Detect which cell encompasses the target text, then output its (x, y) center coordinate. 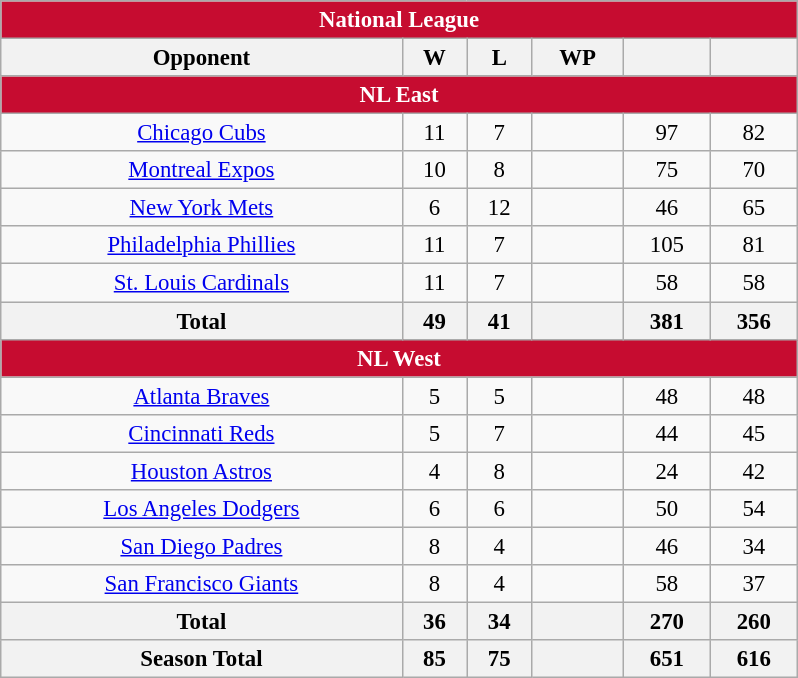
NL East (399, 95)
Houston Astros (202, 471)
70 (754, 170)
24 (666, 471)
85 (434, 659)
270 (666, 621)
12 (500, 208)
San Francisco Giants (202, 584)
Los Angeles Dodgers (202, 508)
National League (399, 20)
10 (434, 170)
Atlanta Braves (202, 396)
44 (666, 433)
Cincinnati Reds (202, 433)
651 (666, 659)
San Diego Padres (202, 546)
41 (500, 321)
42 (754, 471)
97 (666, 133)
L (500, 57)
Philadelphia Phillies (202, 245)
81 (754, 245)
54 (754, 508)
65 (754, 208)
NL West (399, 358)
49 (434, 321)
50 (666, 508)
260 (754, 621)
381 (666, 321)
WP (578, 57)
Chicago Cubs (202, 133)
105 (666, 245)
356 (754, 321)
45 (754, 433)
36 (434, 621)
82 (754, 133)
Opponent (202, 57)
New York Mets (202, 208)
616 (754, 659)
37 (754, 584)
Season Total (202, 659)
St. Louis Cardinals (202, 283)
Montreal Expos (202, 170)
W (434, 57)
